Scan for the cell matching the given text and deliver its [X, Y] coordinate at center. 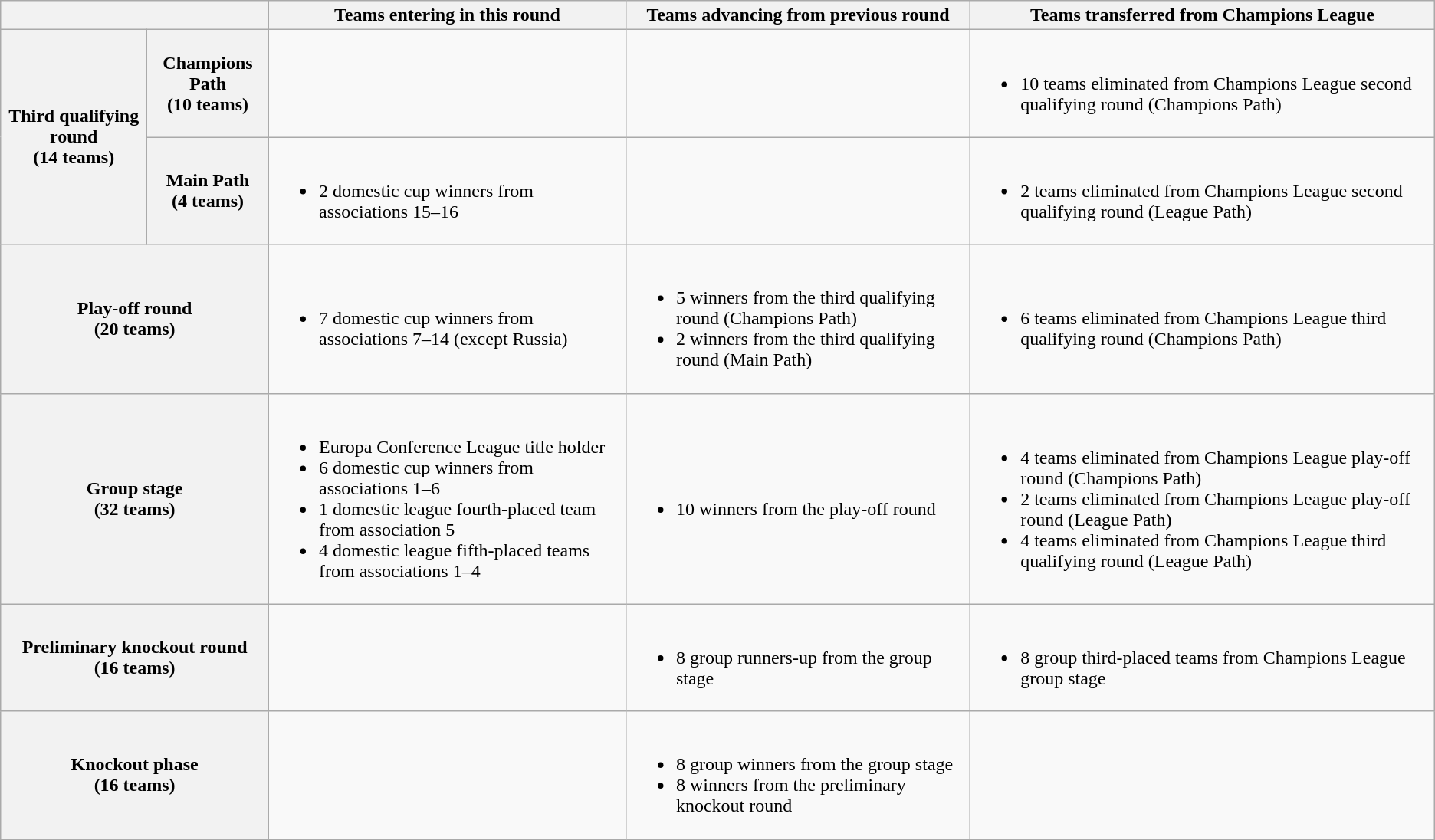
10 teams eliminated from Champions League second qualifying round (Champions Path) [1203, 84]
2 domestic cup winners from associations 15–16 [447, 191]
Group stage(32 teams) [135, 498]
Champions Path(10 teams) [209, 84]
Third qualifying round(14 teams) [74, 137]
Knockout phase(16 teams) [135, 776]
Play-off round(20 teams) [135, 319]
7 domestic cup winners from associations 7–14 (except Russia) [447, 319]
Teams transferred from Champions League [1203, 15]
8 group third-placed teams from Champions League group stage [1203, 658]
Teams advancing from previous round [797, 15]
10 winners from the play-off round [797, 498]
2 teams eliminated from Champions League second qualifying round (League Path) [1203, 191]
Main Path(4 teams) [209, 191]
8 group winners from the group stage8 winners from the preliminary knockout round [797, 776]
Preliminary knockout round(16 teams) [135, 658]
5 winners from the third qualifying round (Champions Path)2 winners from the third qualifying round (Main Path) [797, 319]
6 teams eliminated from Champions League third qualifying round (Champions Path) [1203, 319]
Teams entering in this round [447, 15]
8 group runners-up from the group stage [797, 658]
